Determine the (X, Y) coordinate at the center of the cell enclosing the given text.  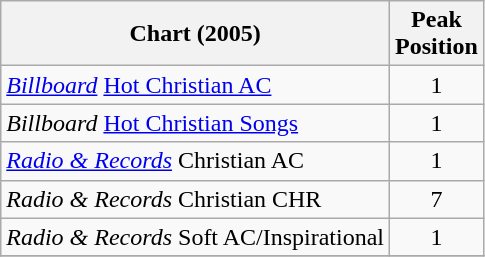
Radio & Records Christian CHR (196, 199)
Peak Position (437, 34)
Radio & Records Soft AC/Inspirational (196, 237)
Billboard Hot Christian AC (196, 85)
Billboard Hot Christian Songs (196, 123)
Radio & Records Christian AC (196, 161)
Chart (2005) (196, 34)
7 (437, 199)
